Determine the (x, y) coordinate at the center of the cell enclosing the given text.  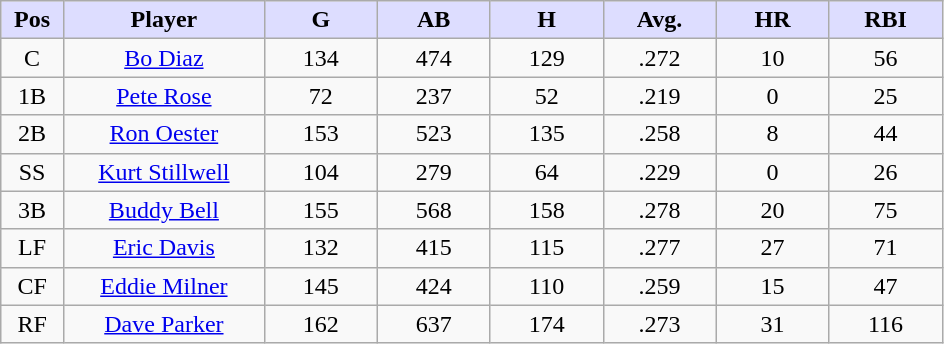
RBI (886, 20)
135 (546, 134)
10 (772, 58)
424 (434, 286)
27 (772, 248)
155 (320, 210)
15 (772, 286)
637 (434, 324)
64 (546, 172)
129 (546, 58)
RF (32, 324)
132 (320, 248)
Pos (32, 20)
Dave Parker (164, 324)
145 (320, 286)
Kurt Stillwell (164, 172)
174 (546, 324)
2B (32, 134)
279 (434, 172)
Avg. (660, 20)
134 (320, 58)
72 (320, 96)
C (32, 58)
568 (434, 210)
415 (434, 248)
47 (886, 286)
Bo Diaz (164, 58)
52 (546, 96)
.272 (660, 58)
SS (32, 172)
162 (320, 324)
CF (32, 286)
71 (886, 248)
110 (546, 286)
523 (434, 134)
AB (434, 20)
Pete Rose (164, 96)
.273 (660, 324)
26 (886, 172)
Eric Davis (164, 248)
8 (772, 134)
20 (772, 210)
1B (32, 96)
153 (320, 134)
.258 (660, 134)
104 (320, 172)
HR (772, 20)
.219 (660, 96)
3B (32, 210)
Ron Oester (164, 134)
LF (32, 248)
Buddy Bell (164, 210)
31 (772, 324)
.278 (660, 210)
Eddie Milner (164, 286)
237 (434, 96)
56 (886, 58)
44 (886, 134)
75 (886, 210)
G (320, 20)
Player (164, 20)
.259 (660, 286)
158 (546, 210)
115 (546, 248)
116 (886, 324)
474 (434, 58)
25 (886, 96)
H (546, 20)
.229 (660, 172)
.277 (660, 248)
